Search for the cell housing the specified text and yield its (X, Y) center coordinate. 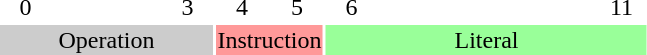
Literal (486, 40)
Operation (106, 40)
Instruction (270, 40)
